For the text-containing cell, return its midpoint in [x, y] coordinate format. 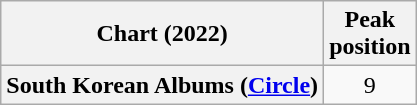
South Korean Albums (Circle) [162, 85]
Peakposition [370, 34]
Chart (2022) [162, 34]
9 [370, 85]
